Return [X, Y] of the center of cell containing provided text 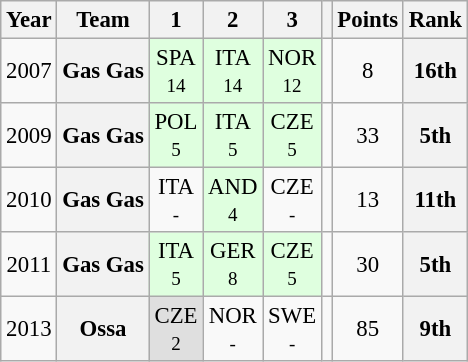
CZE2 [176, 330]
NOR- [233, 330]
Points [368, 20]
16th [435, 72]
Year [29, 20]
AND4 [233, 200]
33 [368, 136]
NOR12 [292, 72]
13 [368, 200]
3 [292, 20]
1 [176, 20]
GER8 [233, 264]
ITA- [176, 200]
2 [233, 20]
Rank [435, 20]
2010 [29, 200]
9th [435, 330]
SWE- [292, 330]
2013 [29, 330]
2011 [29, 264]
SPA14 [176, 72]
8 [368, 72]
85 [368, 330]
2009 [29, 136]
11th [435, 200]
CZE- [292, 200]
Team [103, 20]
Ossa [103, 330]
30 [368, 264]
POL5 [176, 136]
2007 [29, 72]
ITA14 [233, 72]
